Identify which cell holds the provided text, then report its [X, Y] central coordinate. 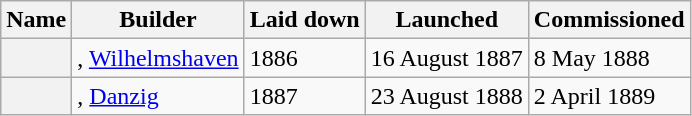
Name [36, 20]
Commissioned [609, 20]
1887 [304, 96]
1886 [304, 58]
Launched [446, 20]
Builder [158, 20]
, Danzig [158, 96]
, Wilhelmshaven [158, 58]
2 April 1889 [609, 96]
16 August 1887 [446, 58]
23 August 1888 [446, 96]
8 May 1888 [609, 58]
Laid down [304, 20]
